Locate the cell with the specified text and output its (x, y) center coordinate. 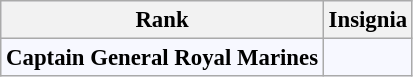
Insignia (368, 20)
Rank (162, 20)
Captain General Royal Marines (162, 57)
